Identify which cell holds the provided text, then report its [X, Y] central coordinate. 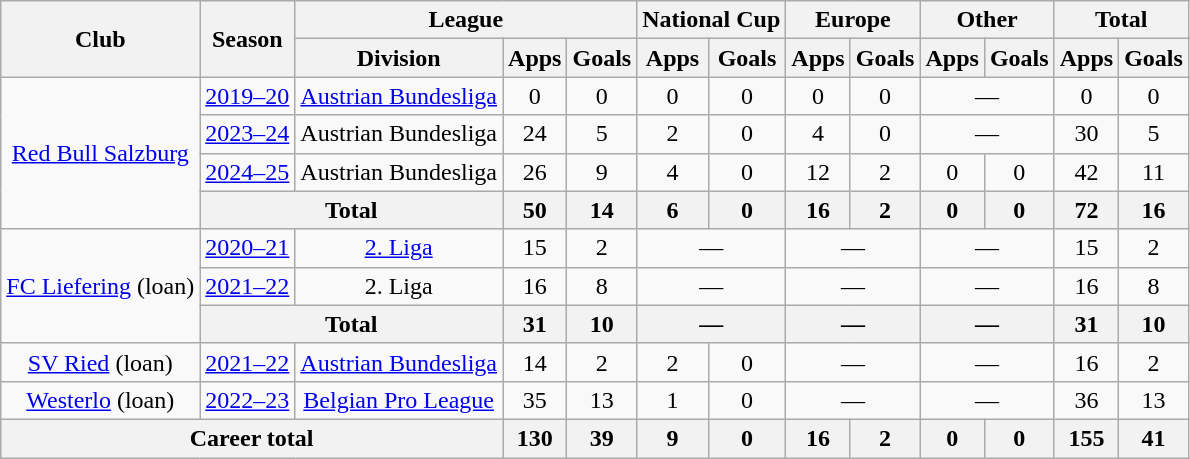
National Cup [712, 20]
72 [1086, 210]
39 [602, 438]
League [466, 20]
24 [535, 134]
2019–20 [248, 96]
Red Bull Salzburg [100, 153]
2020–21 [248, 248]
Club [100, 39]
2024–25 [248, 172]
SV Ried (loan) [100, 362]
42 [1086, 172]
130 [535, 438]
155 [1086, 438]
30 [1086, 134]
1 [673, 400]
36 [1086, 400]
6 [673, 210]
2022–23 [248, 400]
Europe [853, 20]
50 [535, 210]
41 [1154, 438]
Westerlo (loan) [100, 400]
11 [1154, 172]
Career total [252, 438]
26 [535, 172]
2023–24 [248, 134]
Belgian Pro League [399, 400]
35 [535, 400]
Season [248, 39]
Other [987, 20]
Division [399, 58]
12 [818, 172]
FC Liefering (loan) [100, 286]
